Return the (x, y) coordinate for the center point of the cell that contains the specified text.  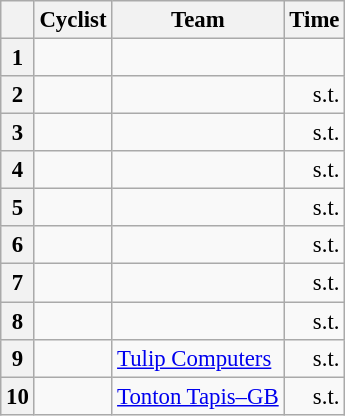
4 (18, 170)
10 (18, 396)
Cyclist (73, 20)
Tonton Tapis–GB (198, 396)
5 (18, 208)
9 (18, 358)
2 (18, 95)
3 (18, 133)
7 (18, 283)
8 (18, 321)
Time (314, 20)
Tulip Computers (198, 358)
6 (18, 245)
Team (198, 20)
1 (18, 58)
